Determine the [X, Y] coordinate at the center of the cell enclosing the given text.  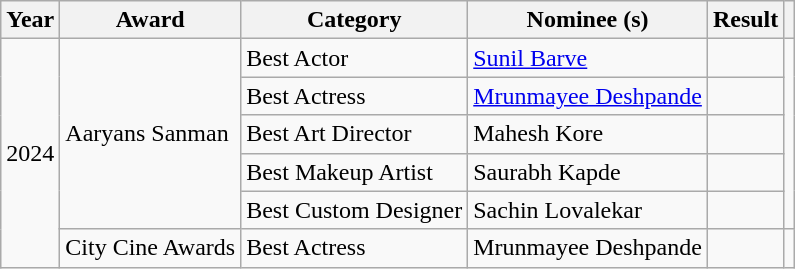
Best Makeup Artist [354, 172]
Award [150, 20]
Saurabh Kapde [588, 172]
Result [745, 20]
Best Actor [354, 58]
2024 [30, 153]
Year [30, 20]
Best Custom Designer [354, 210]
Category [354, 20]
Sachin Lovalekar [588, 210]
Mahesh Kore [588, 134]
Aaryans Sanman [150, 134]
Nominee (s) [588, 20]
Best Art Director [354, 134]
City Cine Awards [150, 248]
Sunil Barve [588, 58]
